For the text-containing cell, return its midpoint in [x, y] coordinate format. 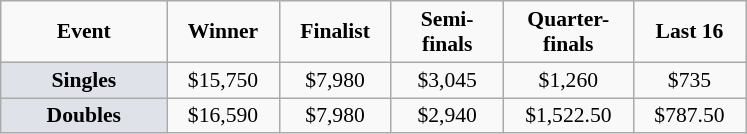
$735 [689, 80]
Quarter-finals [568, 32]
Semi-finals [447, 32]
$15,750 [223, 80]
Last 16 [689, 32]
$16,590 [223, 116]
$1,260 [568, 80]
$1,522.50 [568, 116]
$787.50 [689, 116]
$3,045 [447, 80]
$2,940 [447, 116]
Singles [84, 80]
Doubles [84, 116]
Event [84, 32]
Finalist [335, 32]
Winner [223, 32]
